Identify which cell holds the provided text, then report its (X, Y) central coordinate. 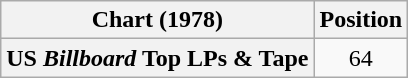
64 (361, 58)
Position (361, 20)
Chart (1978) (158, 20)
US Billboard Top LPs & Tape (158, 58)
